Locate the cell with the specified text and output its [x, y] center coordinate. 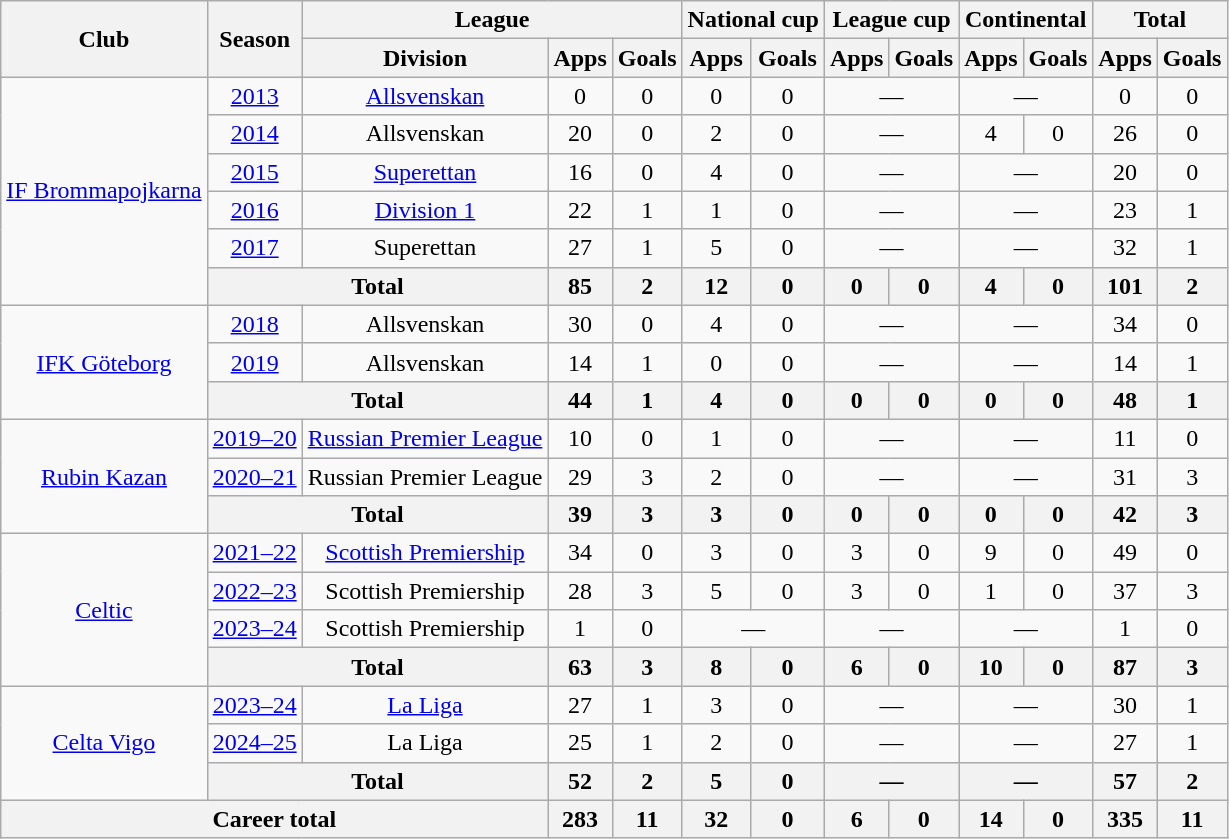
2020–21 [254, 477]
9 [991, 553]
63 [580, 667]
IF Brommapojkarna [104, 191]
39 [580, 515]
2017 [254, 248]
8 [716, 667]
2018 [254, 324]
Division [425, 58]
335 [1125, 819]
25 [580, 743]
2024–25 [254, 743]
42 [1125, 515]
League [492, 20]
2013 [254, 96]
22 [580, 210]
49 [1125, 553]
2021–22 [254, 553]
Celtic [104, 610]
85 [580, 286]
48 [1125, 400]
Continental [1026, 20]
283 [580, 819]
44 [580, 400]
League cup [891, 20]
Season [254, 39]
12 [716, 286]
31 [1125, 477]
101 [1125, 286]
2019–20 [254, 438]
2015 [254, 172]
57 [1125, 781]
Celta Vigo [104, 743]
87 [1125, 667]
2022–23 [254, 591]
26 [1125, 134]
52 [580, 781]
2019 [254, 362]
37 [1125, 591]
2014 [254, 134]
16 [580, 172]
28 [580, 591]
IFK Göteborg [104, 362]
Division 1 [425, 210]
Rubin Kazan [104, 476]
Career total [274, 819]
23 [1125, 210]
Club [104, 39]
National cup [753, 20]
2016 [254, 210]
29 [580, 477]
